Search for the cell housing the specified text and yield its (x, y) center coordinate. 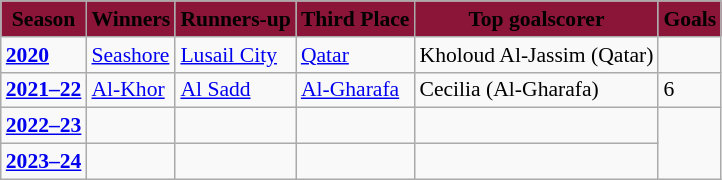
Season (44, 19)
2023–24 (44, 162)
6 (690, 90)
Winners (130, 19)
Al-Khor (130, 90)
Runners-up (235, 19)
2021–22 (44, 90)
Kholoud Al-Jassim (Qatar) (536, 55)
Seashore (130, 55)
2020 (44, 55)
Qatar (356, 55)
Top goalscorer (536, 19)
Lusail City (235, 55)
2022–23 (44, 126)
Al Sadd (235, 90)
Cecilia (Al-Gharafa) (536, 90)
Al-Gharafa (356, 90)
Goals (690, 19)
Third Place (356, 19)
